For the text-containing cell, return its midpoint in (x, y) coordinate format. 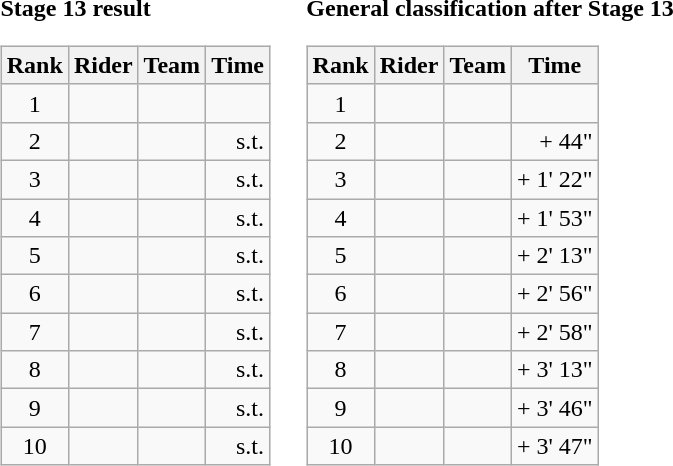
+ 2' 56" (554, 294)
+ 1' 53" (554, 217)
+ 3' 13" (554, 370)
+ 3' 47" (554, 446)
+ 44" (554, 141)
+ 2' 58" (554, 332)
+ 3' 46" (554, 408)
+ 2' 13" (554, 256)
+ 1' 22" (554, 179)
